Provide the (x, y) coordinate of the cell's center where the given text is located.  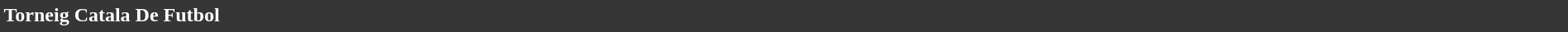
Torneig Catala De Futbol (784, 15)
